Scan for the cell matching the given text and deliver its (x, y) coordinate at center. 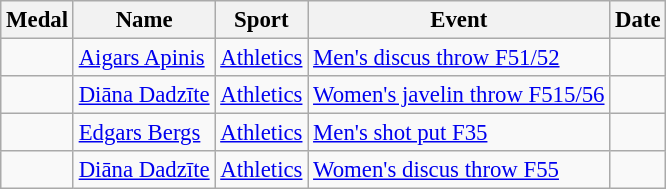
Men's shot put F35 (459, 133)
Women's discus throw F55 (459, 170)
Men's discus throw F51/52 (459, 58)
Aigars Apinis (144, 58)
Edgars Bergs (144, 133)
Event (459, 20)
Medal (38, 20)
Sport (262, 20)
Name (144, 20)
Women's javelin throw F515/56 (459, 95)
Date (638, 20)
